Determine the [X, Y] coordinate at the center of the cell enclosing the given text.  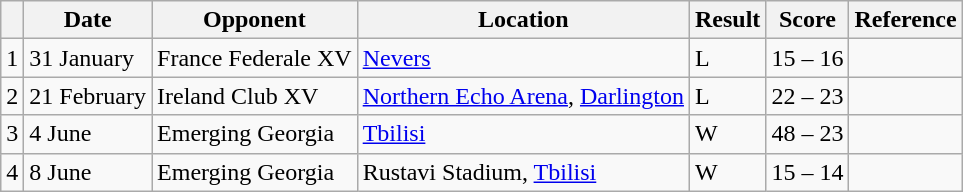
21 February [88, 96]
3 [12, 134]
Score [808, 20]
8 June [88, 172]
2 [12, 96]
Location [523, 20]
Northern Echo Arena, Darlington [523, 96]
Ireland Club XV [255, 96]
4 [12, 172]
France Federale XV [255, 58]
15 – 16 [808, 58]
Opponent [255, 20]
Nevers [523, 58]
31 January [88, 58]
Result [727, 20]
4 June [88, 134]
48 – 23 [808, 134]
Date [88, 20]
1 [12, 58]
Rustavi Stadium, Tbilisi [523, 172]
22 – 23 [808, 96]
15 – 14 [808, 172]
Reference [906, 20]
Tbilisi [523, 134]
